Capture the cell that displays the provided text and extract its [X, Y] central coordinate. 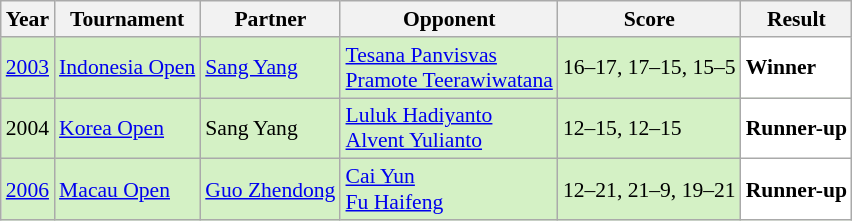
2004 [28, 128]
Macau Open [127, 190]
Winner [796, 68]
Tesana Panvisvas Pramote Teerawiwatana [448, 68]
Korea Open [127, 128]
16–17, 17–15, 15–5 [650, 68]
Tournament [127, 19]
Result [796, 19]
Partner [270, 19]
Luluk Hadiyanto Alvent Yulianto [448, 128]
Guo Zhendong [270, 190]
2006 [28, 190]
2003 [28, 68]
Indonesia Open [127, 68]
Cai Yun Fu Haifeng [448, 190]
12–21, 21–9, 19–21 [650, 190]
Year [28, 19]
Opponent [448, 19]
Score [650, 19]
12–15, 12–15 [650, 128]
